Capture the cell that displays the provided text and extract its (x, y) central coordinate. 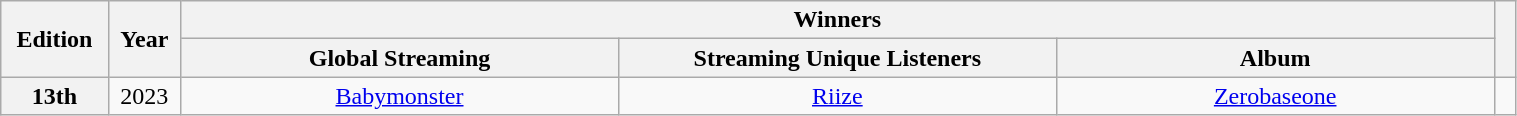
Winners (838, 20)
Babymonster (400, 96)
Year (144, 39)
13th (54, 96)
Streaming Unique Listeners (837, 58)
Album (1275, 58)
Edition (54, 39)
2023 (144, 96)
Riize (837, 96)
Global Streaming (400, 58)
Zerobaseone (1275, 96)
